Determine the [x, y] coordinate at the center of the cell enclosing the given text.  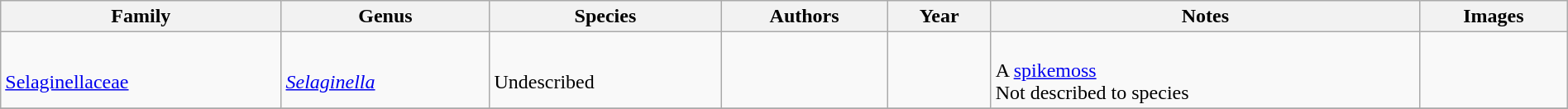
Undescribed [605, 70]
Family [141, 17]
Genus [385, 17]
Authors [804, 17]
Notes [1205, 17]
Species [605, 17]
Selaginellaceae [141, 70]
Images [1494, 17]
Year [939, 17]
Selaginella [385, 70]
A spikemoss Not described to species [1205, 70]
